Detect which cell encompasses the target text, then output its (x, y) center coordinate. 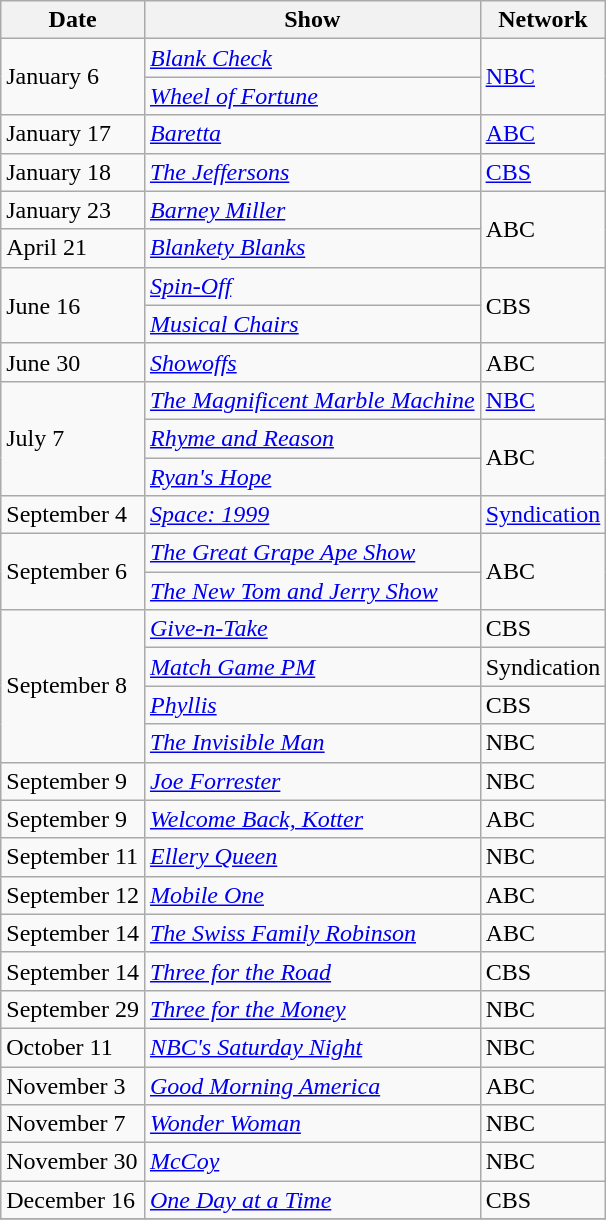
Joe Forrester (312, 781)
November 3 (73, 1085)
April 21 (73, 248)
September 8 (73, 686)
McCoy (312, 1162)
January 17 (73, 134)
Blankety Blanks (312, 248)
January 6 (73, 77)
Three for the Money (312, 1009)
The Magnificent Marble Machine (312, 400)
September 29 (73, 1009)
Give-n-Take (312, 629)
Space: 1999 (312, 515)
Rhyme and Reason (312, 438)
September 6 (73, 572)
Showoffs (312, 362)
June 30 (73, 362)
September 11 (73, 857)
Blank Check (312, 58)
January 23 (73, 210)
Wheel of Fortune (312, 96)
Date (73, 20)
September 4 (73, 515)
The Invisible Man (312, 743)
Phyllis (312, 705)
November 30 (73, 1162)
The Jeffersons (312, 172)
Wonder Woman (312, 1124)
January 18 (73, 172)
November 7 (73, 1124)
The New Tom and Jerry Show (312, 591)
Spin-Off (312, 286)
Ellery Queen (312, 857)
Welcome Back, Kotter (312, 819)
Baretta (312, 134)
September 12 (73, 895)
Mobile One (312, 895)
One Day at a Time (312, 1200)
June 16 (73, 305)
Good Morning America (312, 1085)
October 11 (73, 1047)
Ryan's Hope (312, 477)
December 16 (73, 1200)
July 7 (73, 438)
NBC's Saturday Night (312, 1047)
The Swiss Family Robinson (312, 933)
Match Game PM (312, 667)
Three for the Road (312, 971)
Network (543, 20)
The Great Grape Ape Show (312, 553)
Musical Chairs (312, 324)
Show (312, 20)
Barney Miller (312, 210)
